Determine the (x, y) coordinate at the center of the cell enclosing the given text.  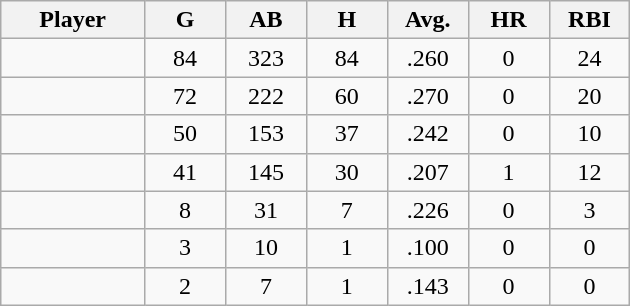
24 (590, 58)
8 (186, 210)
Player (73, 20)
.143 (428, 286)
323 (266, 58)
.242 (428, 134)
50 (186, 134)
30 (346, 172)
Avg. (428, 20)
AB (266, 20)
12 (590, 172)
153 (266, 134)
145 (266, 172)
RBI (590, 20)
H (346, 20)
72 (186, 96)
20 (590, 96)
.260 (428, 58)
222 (266, 96)
31 (266, 210)
HR (508, 20)
37 (346, 134)
.226 (428, 210)
.100 (428, 248)
41 (186, 172)
2 (186, 286)
G (186, 20)
.207 (428, 172)
.270 (428, 96)
60 (346, 96)
